Return the (x, y) coordinate for the center point of the cell that contains the specified text.  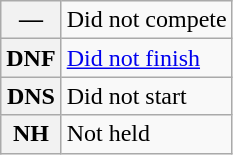
DNS (31, 96)
Did not start (146, 96)
— (31, 20)
DNF (31, 58)
NH (31, 134)
Did not finish (146, 58)
Did not compete (146, 20)
Not held (146, 134)
